Search for the cell housing the specified text and yield its (x, y) center coordinate. 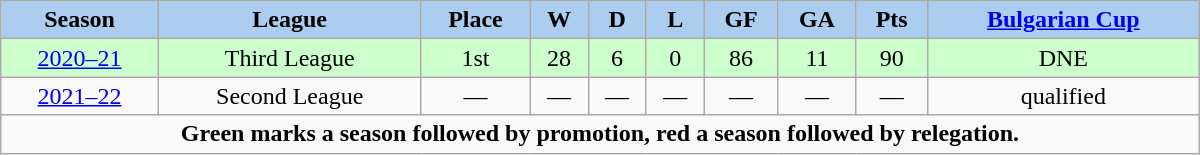
1st (476, 58)
Pts (892, 20)
W (559, 20)
Season (80, 20)
Bulgarian Cup (1063, 20)
GA (817, 20)
2021–22 (80, 96)
86 (741, 58)
GF (741, 20)
qualified (1063, 96)
0 (675, 58)
11 (817, 58)
90 (892, 58)
L (675, 20)
Second League (290, 96)
D (617, 20)
League (290, 20)
Green marks a season followed by promotion, red a season followed by relegation. (600, 134)
DNE (1063, 58)
6 (617, 58)
Third League (290, 58)
2020–21 (80, 58)
Place (476, 20)
28 (559, 58)
